Identify which cell holds the provided text, then report its (x, y) central coordinate. 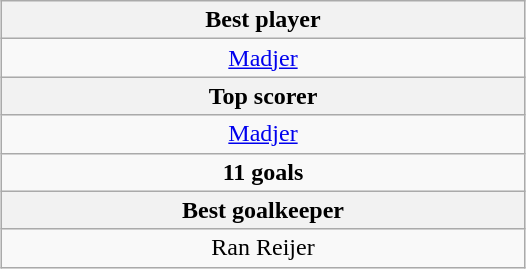
11 goals (263, 172)
Best goalkeeper (263, 210)
Top scorer (263, 96)
Ran Reijer (263, 248)
Best player (263, 20)
